From the cell containing the given text, extract its center point as (x, y) coordinate. 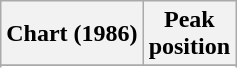
Peakposition (189, 34)
Chart (1986) (72, 34)
